For the text-containing cell, return its midpoint in (X, Y) coordinate format. 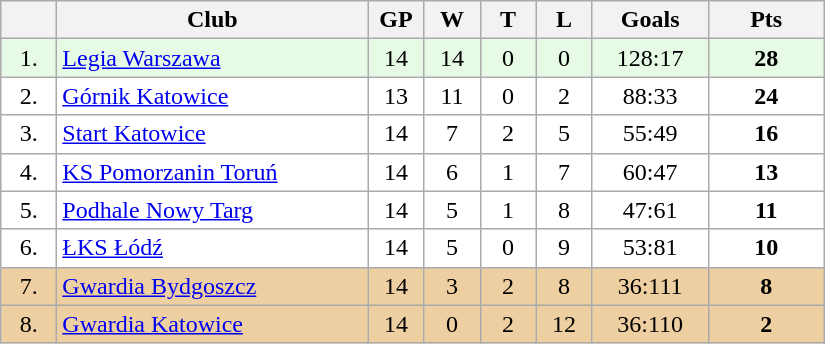
L (564, 20)
4. (29, 172)
5. (29, 210)
88:33 (650, 96)
60:47 (650, 172)
36:110 (650, 324)
KS Pomorzanin Toruń (212, 172)
6. (29, 248)
28 (766, 58)
9 (564, 248)
Pts (766, 20)
T (508, 20)
3 (452, 286)
Górnik Katowice (212, 96)
ŁKS Łódź (212, 248)
Club (212, 20)
128:17 (650, 58)
24 (766, 96)
10 (766, 248)
Legia Warszawa (212, 58)
Start Katowice (212, 134)
7. (29, 286)
36:111 (650, 286)
3. (29, 134)
Gwardia Katowice (212, 324)
53:81 (650, 248)
12 (564, 324)
Podhale Nowy Targ (212, 210)
Goals (650, 20)
Gwardia Bydgoszcz (212, 286)
6 (452, 172)
47:61 (650, 210)
2. (29, 96)
16 (766, 134)
8. (29, 324)
55:49 (650, 134)
W (452, 20)
GP (396, 20)
1. (29, 58)
